Scan for the cell matching the given text and deliver its [X, Y] coordinate at center. 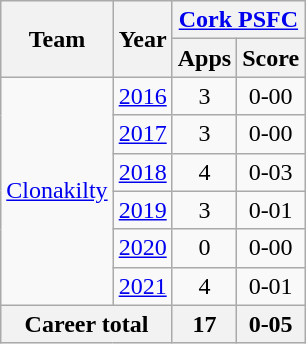
2017 [142, 134]
Team [57, 39]
2019 [142, 210]
Cork PSFC [238, 20]
2016 [142, 96]
0 [204, 248]
0-03 [271, 172]
2018 [142, 172]
2020 [142, 248]
Clonakilty [57, 191]
17 [204, 324]
Year [142, 39]
Apps [204, 58]
2021 [142, 286]
Career total [86, 324]
0-05 [271, 324]
Score [271, 58]
